Scan for the cell matching the given text and deliver its (x, y) coordinate at center. 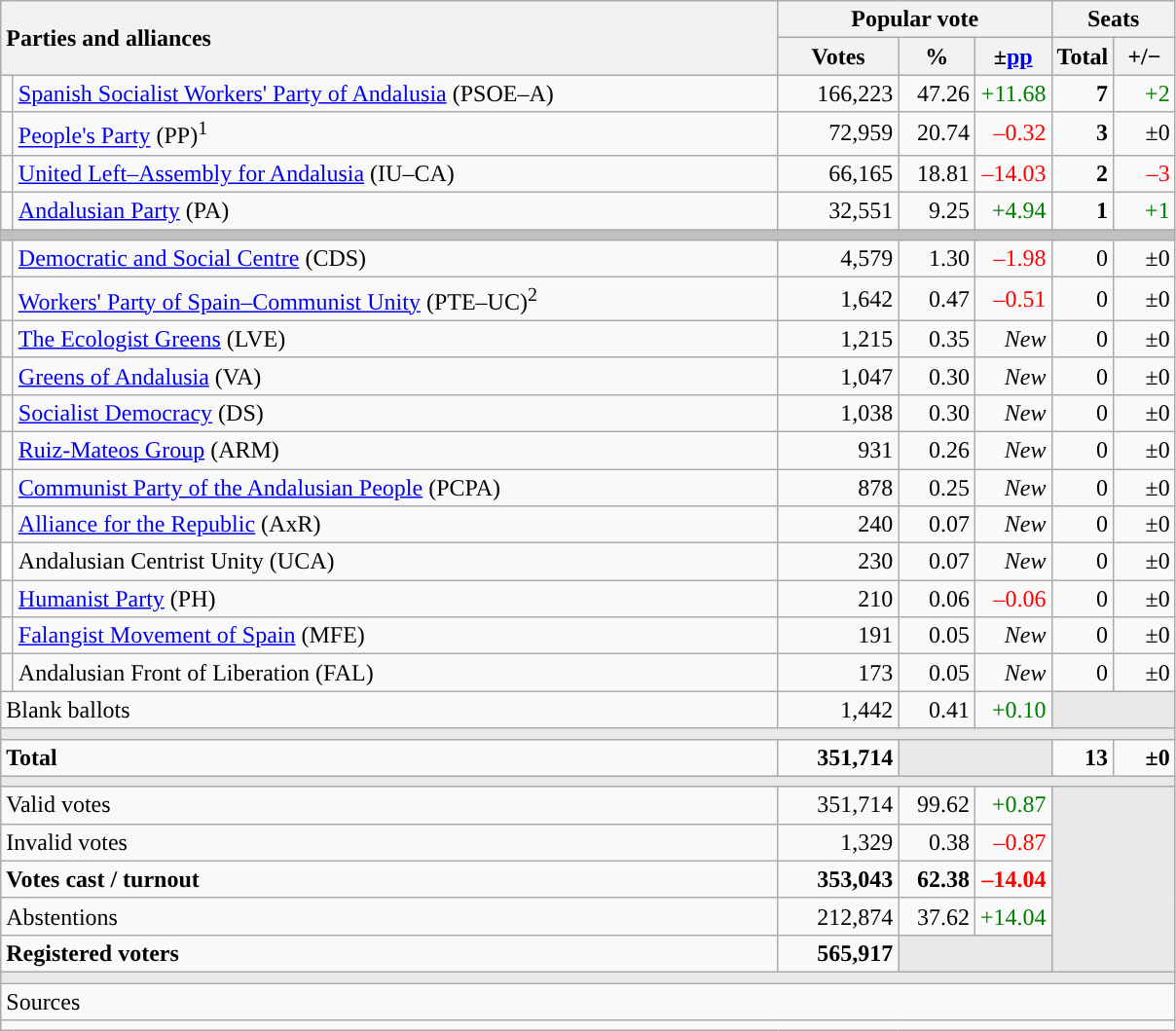
37.62 (937, 916)
–14.04 (1012, 879)
240 (838, 525)
1,442 (838, 710)
–1.98 (1012, 259)
1,642 (838, 300)
Greens of Andalusia (VA) (395, 376)
Alliance for the Republic (AxR) (395, 525)
9.25 (937, 211)
Socialist Democracy (DS) (395, 413)
Sources (588, 1002)
7 (1083, 93)
Valid votes (389, 805)
931 (838, 450)
99.62 (937, 805)
166,223 (838, 93)
Falangist Movement of Spain (MFE) (395, 636)
1,329 (838, 842)
–0.51 (1012, 300)
Invalid votes (389, 842)
+2 (1145, 93)
0.47 (937, 300)
Blank ballots (389, 710)
32,551 (838, 211)
173 (838, 673)
Ruiz-Mateos Group (ARM) (395, 450)
Registered voters (389, 953)
66,165 (838, 173)
–3 (1145, 173)
% (937, 56)
The Ecologist Greens (LVE) (395, 339)
Workers' Party of Spain–Communist Unity (PTE–UC)2 (395, 300)
1,215 (838, 339)
–0.06 (1012, 599)
Votes (838, 56)
230 (838, 562)
0.26 (937, 450)
Andalusian Party (PA) (395, 211)
–0.32 (1012, 134)
Votes cast / turnout (389, 879)
0.25 (937, 488)
Humanist Party (PH) (395, 599)
People's Party (PP)1 (395, 134)
20.74 (937, 134)
Popular vote (915, 19)
2 (1083, 173)
United Left–Assembly for Andalusia (IU–CA) (395, 173)
1 (1083, 211)
+1 (1145, 211)
47.26 (937, 93)
–14.03 (1012, 173)
Communist Party of the Andalusian People (PCPA) (395, 488)
Andalusian Front of Liberation (FAL) (395, 673)
353,043 (838, 879)
+0.10 (1012, 710)
1,038 (838, 413)
0.06 (937, 599)
Abstentions (389, 916)
13 (1083, 757)
878 (838, 488)
62.38 (937, 879)
+4.94 (1012, 211)
212,874 (838, 916)
1.30 (937, 259)
0.38 (937, 842)
Parties and alliances (389, 38)
+11.68 (1012, 93)
–0.87 (1012, 842)
1,047 (838, 376)
Seats (1114, 19)
0.35 (937, 339)
18.81 (937, 173)
±pp (1012, 56)
4,579 (838, 259)
3 (1083, 134)
0.41 (937, 710)
Spanish Socialist Workers' Party of Andalusia (PSOE–A) (395, 93)
565,917 (838, 953)
210 (838, 599)
+14.04 (1012, 916)
+0.87 (1012, 805)
+/− (1145, 56)
Democratic and Social Centre (CDS) (395, 259)
Andalusian Centrist Unity (UCA) (395, 562)
191 (838, 636)
72,959 (838, 134)
